Return the (X, Y) coordinate for the center point of the cell that contains the specified text.  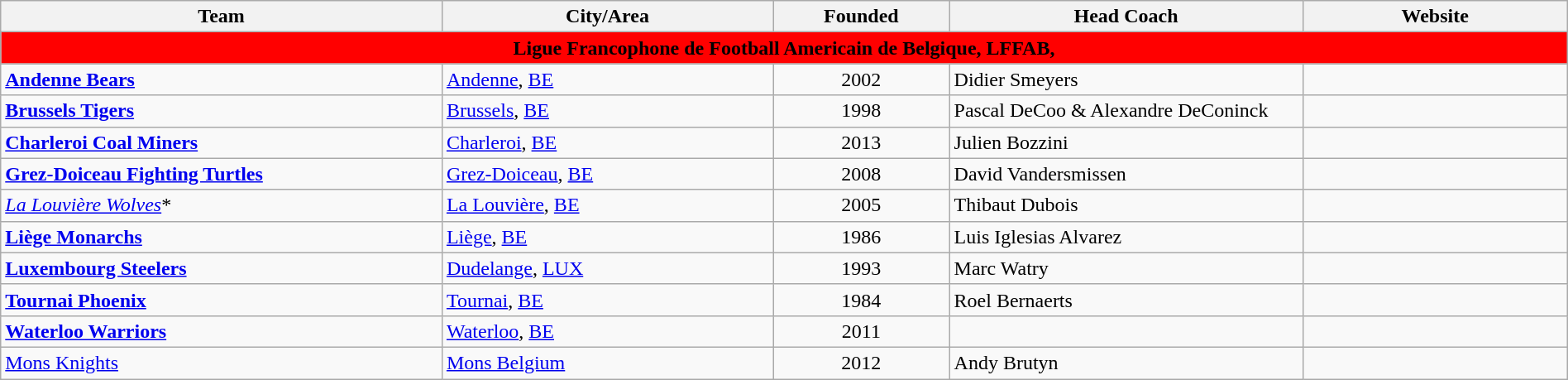
Website (1435, 17)
La Louvière Wolves* (222, 205)
Founded (862, 17)
2013 (862, 142)
2008 (862, 174)
David Vandersmissen (1126, 174)
Team (222, 17)
Marc Watry (1126, 268)
Andenne Bears (222, 79)
Waterloo, BE (607, 331)
Dudelange, LUX (607, 268)
Liège Monarchs (222, 237)
Mons Belgium (607, 363)
2012 (862, 363)
Grez-Doiceau, BE (607, 174)
La Louvière, BE (607, 205)
Tournai, BE (607, 300)
Charleroi, BE (607, 142)
Brussels, BE (607, 111)
1998 (862, 111)
City/Area (607, 17)
Brussels Tigers (222, 111)
Liège, BE (607, 237)
2005 (862, 205)
1993 (862, 268)
2011 (862, 331)
Ligue Francophone de Football Americain de Belgique, LFFAB, (784, 48)
Grez-Doiceau Fighting Turtles (222, 174)
Andy Brutyn (1126, 363)
Pascal DeCoo & Alexandre DeConinck (1126, 111)
Didier Smeyers (1126, 79)
Waterloo Warriors (222, 331)
Julien Bozzini (1126, 142)
Luis Iglesias Alvarez (1126, 237)
Thibaut Dubois (1126, 205)
Charleroi Coal Miners (222, 142)
Head Coach (1126, 17)
2002 (862, 79)
Roel Bernaerts (1126, 300)
Mons Knights (222, 363)
Tournai Phoenix (222, 300)
Andenne, BE (607, 79)
Luxembourg Steelers (222, 268)
1986 (862, 237)
1984 (862, 300)
